Find where the given text appears and provide that cell's center as [x, y] coordinate. 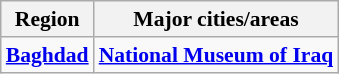
National Museum of Iraq [216, 55]
Baghdad [48, 55]
Region [48, 19]
Major cities/areas [216, 19]
